Scan for the cell matching the given text and deliver its (x, y) coordinate at center. 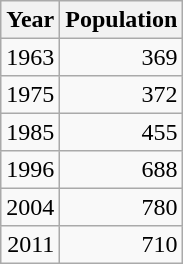
780 (122, 206)
1996 (30, 170)
455 (122, 132)
Population (122, 20)
1985 (30, 132)
Year (30, 20)
1975 (30, 94)
2004 (30, 206)
2011 (30, 244)
372 (122, 94)
1963 (30, 56)
688 (122, 170)
710 (122, 244)
369 (122, 56)
